For the text-containing cell, return its midpoint in [X, Y] coordinate format. 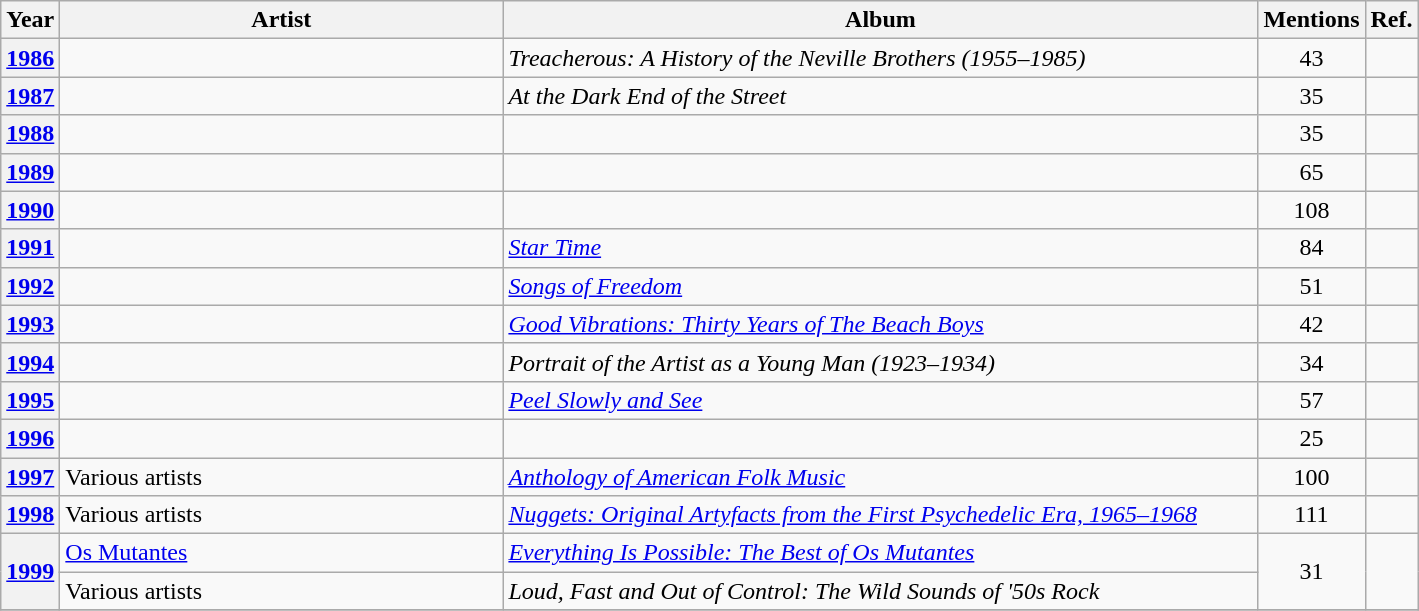
111 [1312, 515]
1989 [30, 172]
1988 [30, 134]
100 [1312, 477]
Ref. [1392, 20]
Artist [282, 20]
84 [1312, 248]
1986 [30, 58]
34 [1312, 362]
Star Time [880, 248]
1996 [30, 438]
43 [1312, 58]
Mentions [1312, 20]
1990 [30, 210]
Good Vibrations: Thirty Years of The Beach Boys [880, 324]
1995 [30, 400]
1999 [30, 572]
42 [1312, 324]
Treacherous: A History of the Neville Brothers (1955–1985) [880, 58]
Album [880, 20]
Os Mutantes [282, 553]
1991 [30, 248]
51 [1312, 286]
108 [1312, 210]
Loud, Fast and Out of Control: The Wild Sounds of '50s Rock [880, 591]
1994 [30, 362]
Anthology of American Folk Music [880, 477]
Year [30, 20]
1992 [30, 286]
1998 [30, 515]
57 [1312, 400]
1993 [30, 324]
Portrait of the Artist as a Young Man (1923–1934) [880, 362]
25 [1312, 438]
31 [1312, 572]
1997 [30, 477]
Nuggets: Original Artyfacts from the First Psychedelic Era, 1965–1968 [880, 515]
Everything Is Possible: The Best of Os Mutantes [880, 553]
65 [1312, 172]
Songs of Freedom [880, 286]
Peel Slowly and See [880, 400]
At the Dark End of the Street [880, 96]
1987 [30, 96]
